Provide the [x, y] coordinate of the cell's center where the given text is located.  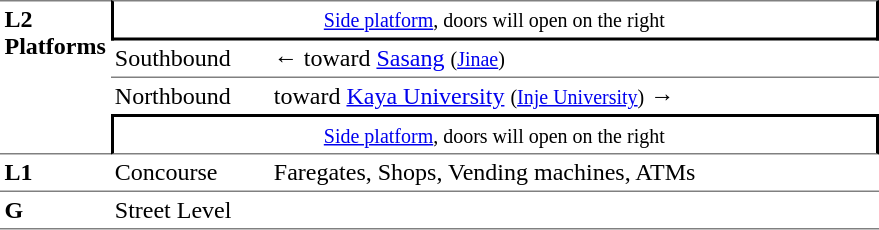
Northbound [190, 96]
toward Kaya University (Inje University) → [574, 96]
L1 [55, 173]
Street Level [190, 211]
← toward Sasang (Jinae) [574, 59]
Southbound [190, 59]
L2Platforms [55, 77]
Concourse [190, 173]
Faregates, Shops, Vending machines, ATMs [574, 173]
G [55, 211]
